Detect which cell encompasses the target text, then output its (x, y) center coordinate. 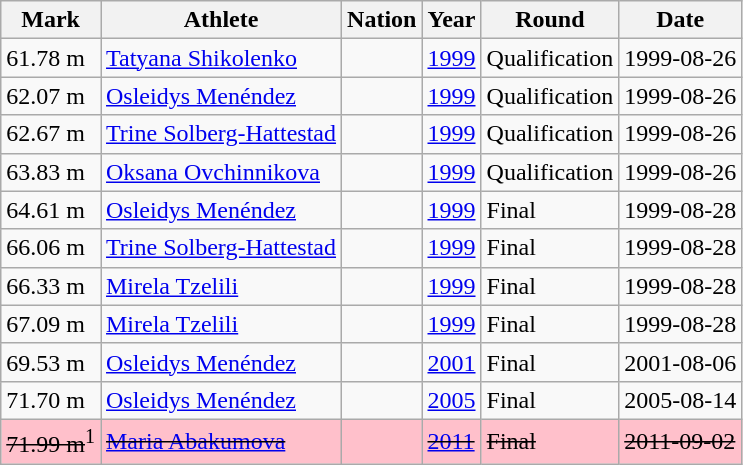
69.53 m (51, 362)
Maria Abakumova (220, 442)
Round (550, 20)
2005 (452, 400)
2005-08-14 (680, 400)
64.61 m (51, 210)
63.83 m (51, 172)
Oksana Ovchinnikova (220, 172)
Date (680, 20)
Tatyana Shikolenko (220, 58)
66.06 m (51, 248)
Nation (382, 20)
2001-08-06 (680, 362)
67.09 m (51, 324)
2001 (452, 362)
Mark (51, 20)
71.99 m1 (51, 442)
2011-09-02 (680, 442)
Athlete (220, 20)
62.07 m (51, 96)
66.33 m (51, 286)
71.70 m (51, 400)
2011 (452, 442)
61.78 m (51, 58)
Year (452, 20)
62.67 m (51, 134)
